Locate the cell with the specified text and output its (x, y) center coordinate. 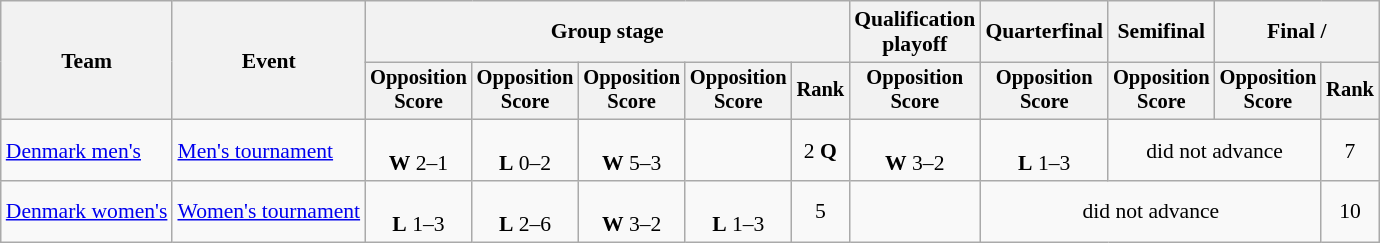
Semifinal (1162, 32)
Team (87, 60)
Denmark women's (87, 212)
Final / (1297, 32)
5 (821, 212)
Event (268, 60)
W 2–1 (418, 150)
Quarterfinal (1044, 32)
Denmark men's (87, 150)
Group stage (607, 32)
W 5–3 (632, 150)
2 Q (821, 150)
L 2–6 (526, 212)
Women's tournament (268, 212)
10 (1350, 212)
7 (1350, 150)
Men's tournament (268, 150)
L 0–2 (526, 150)
Qualificationplayoff (914, 32)
